Return the [X, Y] coordinate for the center point of the cell that contains the specified text.  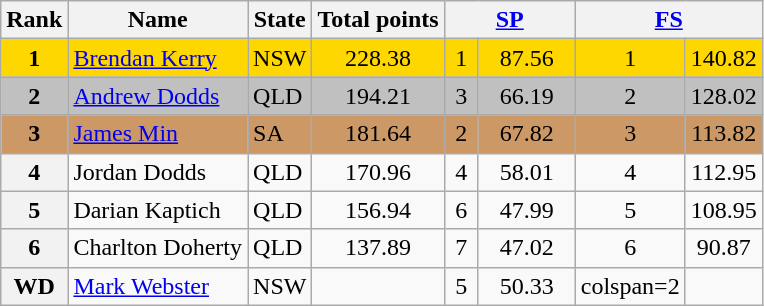
7 [461, 248]
Jordan Dodds [158, 172]
SP [510, 20]
50.33 [526, 286]
58.01 [526, 172]
66.19 [526, 96]
Total points [378, 20]
137.89 [378, 248]
Andrew Dodds [158, 96]
Charlton Doherty [158, 248]
140.82 [724, 58]
128.02 [724, 96]
Name [158, 20]
108.95 [724, 210]
87.56 [526, 58]
Brendan Kerry [158, 58]
colspan=2 [630, 286]
156.94 [378, 210]
194.21 [378, 96]
WD [34, 286]
112.95 [724, 172]
67.82 [526, 134]
Rank [34, 20]
FS [668, 20]
228.38 [378, 58]
SA [280, 134]
181.64 [378, 134]
170.96 [378, 172]
47.99 [526, 210]
Darian Kaptich [158, 210]
90.87 [724, 248]
State [280, 20]
113.82 [724, 134]
James Min [158, 134]
Mark Webster [158, 286]
47.02 [526, 248]
